Determine the (x, y) coordinate at the center of the cell enclosing the given text.  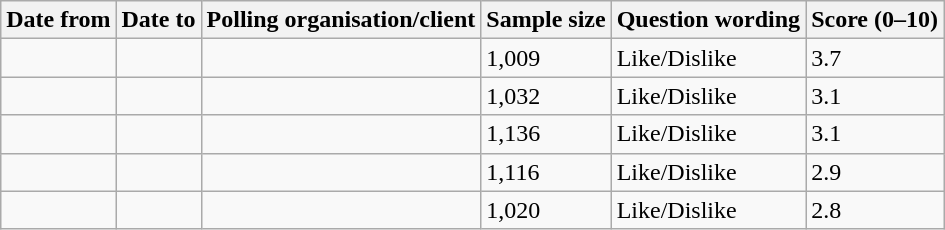
Score (0–10) (875, 20)
1,020 (546, 210)
Date to (158, 20)
Sample size (546, 20)
1,136 (546, 134)
1,116 (546, 172)
1,032 (546, 96)
3.7 (875, 58)
Date from (58, 20)
2.8 (875, 210)
Question wording (708, 20)
1,009 (546, 58)
Polling organisation/client (341, 20)
2.9 (875, 172)
